Detect which cell encompasses the target text, then output its [X, Y] center coordinate. 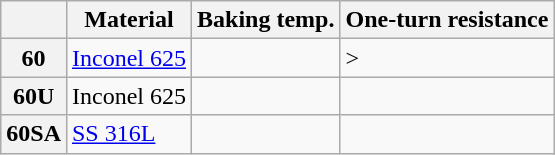
60U [34, 96]
Material [128, 20]
SS 316L [128, 134]
60 [34, 58]
> [447, 58]
60SA [34, 134]
One-turn resistance [447, 20]
Baking temp. [266, 20]
